Scan for the cell matching the given text and deliver its [X, Y] coordinate at center. 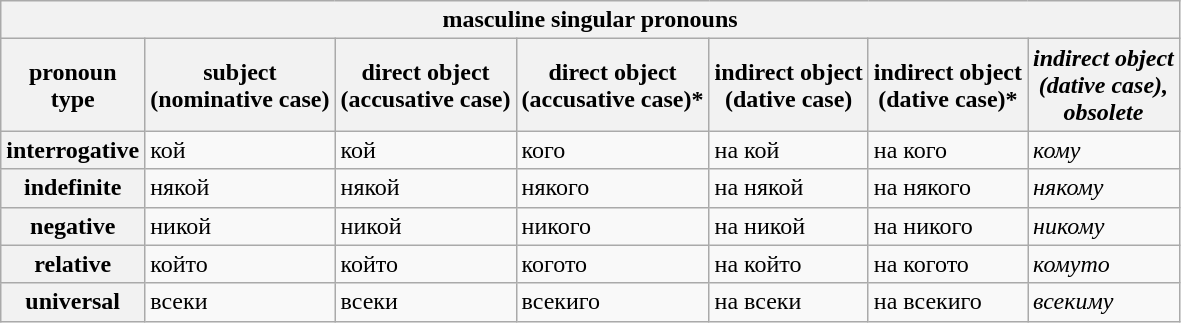
indirect object(dative case) [788, 85]
на когото [948, 264]
relative [73, 264]
някого [612, 188]
комуто [1104, 264]
indirect object(dative case)* [948, 85]
когото [612, 264]
direct object(accusative case)* [612, 85]
indefinite [73, 188]
direct object(accusative case) [426, 85]
на някой [788, 188]
кому [1104, 150]
на всекиго [948, 302]
никому [1104, 226]
на всеки [788, 302]
кого [612, 150]
на никого [948, 226]
subject(nominative case) [240, 85]
pronountype [73, 85]
на който [788, 264]
indirect object(dative case),obsolete [1104, 85]
някому [1104, 188]
на кой [788, 150]
никого [612, 226]
на някого [948, 188]
всекиму [1104, 302]
всекиго [612, 302]
masculine singular pronouns [590, 20]
negative [73, 226]
interrogative [73, 150]
на никой [788, 226]
на кого [948, 150]
universal [73, 302]
